From the cell containing the given text, extract its center point as (X, Y) coordinate. 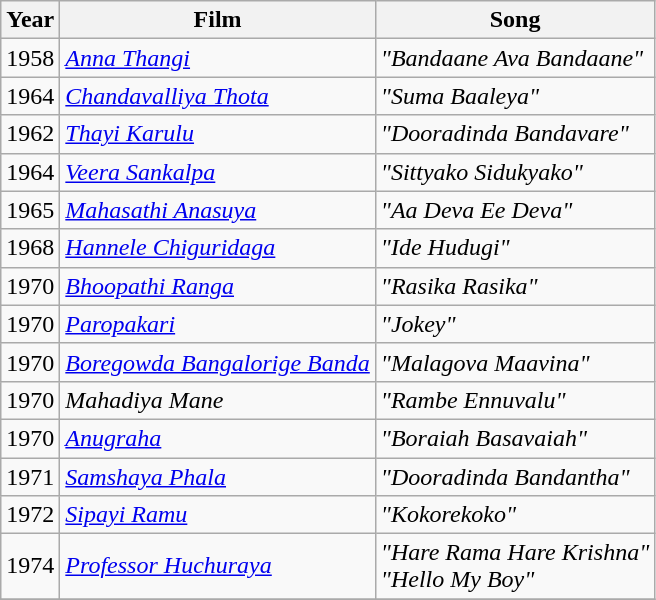
Boregowda Bangalorige Banda (218, 362)
Film (218, 20)
Mahasathi Anasuya (218, 210)
Paropakari (218, 324)
"Bandaane Ava Bandaane" (514, 58)
1958 (30, 58)
Mahadiya Mane (218, 400)
Chandavalliya Thota (218, 96)
Anugraha (218, 438)
"Suma Baaleya" (514, 96)
1968 (30, 248)
Anna Thangi (218, 58)
"Sittyako Sidukyako" (514, 172)
Year (30, 20)
Thayi Karulu (218, 134)
Hannele Chiguridaga (218, 248)
"Aa Deva Ee Deva" (514, 210)
1962 (30, 134)
Song (514, 20)
"Rasika Rasika" (514, 286)
Sipayi Ramu (218, 515)
1972 (30, 515)
Samshaya Phala (218, 477)
"Boraiah Basavaiah" (514, 438)
"Kokorekoko" (514, 515)
"Dooradinda Bandantha" (514, 477)
1965 (30, 210)
1971 (30, 477)
"Dooradinda Bandavare" (514, 134)
"Malagova Maavina" (514, 362)
"Hare Rama Hare Krishna""Hello My Boy" (514, 566)
"Rambe Ennuvalu" (514, 400)
1974 (30, 566)
Veera Sankalpa (218, 172)
Professor Huchuraya (218, 566)
"Ide Hudugi" (514, 248)
"Jokey" (514, 324)
Bhoopathi Ranga (218, 286)
